Scan for the cell matching the given text and deliver its (x, y) coordinate at center. 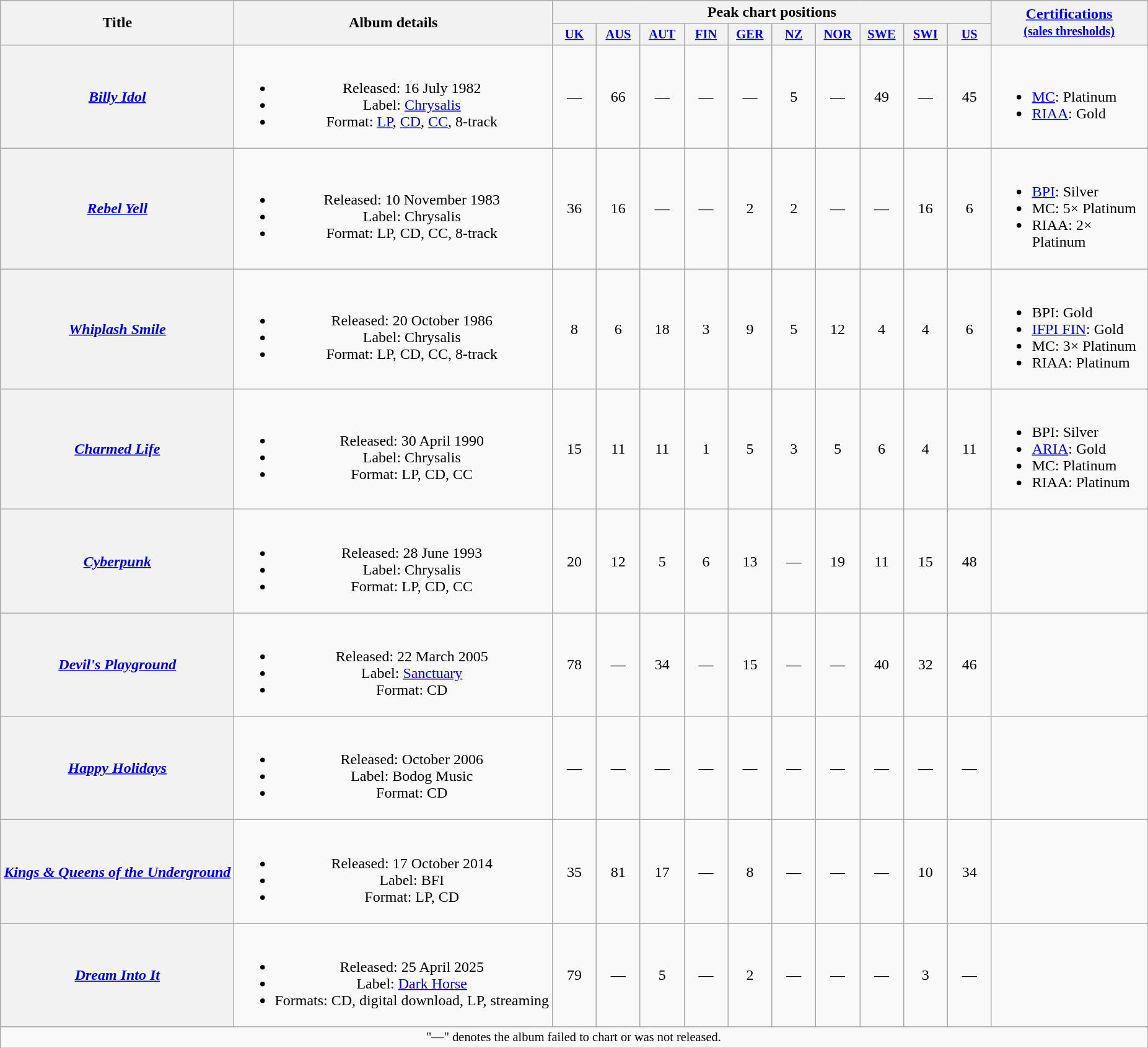
Released: 17 October 2014Label: BFIFormat: LP, CD (393, 871)
BPI: SilverMC: 5× PlatinumRIAA: 2× Platinum (1069, 209)
Released: 10 November 1983Label: ChrysalisFormat: LP, CD, CC, 8-track (393, 209)
49 (882, 97)
Title (118, 23)
78 (575, 664)
Released: 28 June 1993Label: ChrysalisFormat: LP, CD, CC (393, 561)
Released: 22 March 2005Label: SanctuaryFormat: CD (393, 664)
18 (662, 329)
10 (926, 871)
BPI: GoldIFPI FIN: GoldMC: 3× PlatinumRIAA: Platinum (1069, 329)
GER (750, 35)
SWI (926, 35)
AUS (618, 35)
AUT (662, 35)
UK (575, 35)
35 (575, 871)
Charmed Life (118, 449)
FIN (706, 35)
NOR (838, 35)
9 (750, 329)
Album details (393, 23)
32 (926, 664)
1 (706, 449)
Happy Holidays (118, 768)
46 (969, 664)
Dream Into It (118, 975)
Kings & Queens of the Underground (118, 871)
Whiplash Smile (118, 329)
Peak chart positions (772, 12)
"—" denotes the album failed to chart or was not released. (574, 1037)
Released: 30 April 1990Label: ChrysalisFormat: LP, CD, CC (393, 449)
Released: October 2006Label: Bodog MusicFormat: CD (393, 768)
Certifications(sales thresholds) (1069, 23)
48 (969, 561)
SWE (882, 35)
Devil's Playground (118, 664)
BPI: SilverARIA: GoldMC: PlatinumRIAA: Platinum (1069, 449)
45 (969, 97)
Billy Idol (118, 97)
79 (575, 975)
Cyberpunk (118, 561)
Released: 20 October 1986Label: ChrysalisFormat: LP, CD, CC, 8-track (393, 329)
Released: 16 July 1982Label: ChrysalisFormat: LP, CD, CC, 8-track (393, 97)
81 (618, 871)
17 (662, 871)
Rebel Yell (118, 209)
66 (618, 97)
19 (838, 561)
13 (750, 561)
NZ (794, 35)
20 (575, 561)
40 (882, 664)
MC: PlatinumRIAA: Gold (1069, 97)
36 (575, 209)
Released: 25 April 2025Label: Dark HorseFormats: CD, digital download, LP, streaming (393, 975)
US (969, 35)
